Return (x, y) of the center of cell containing provided text 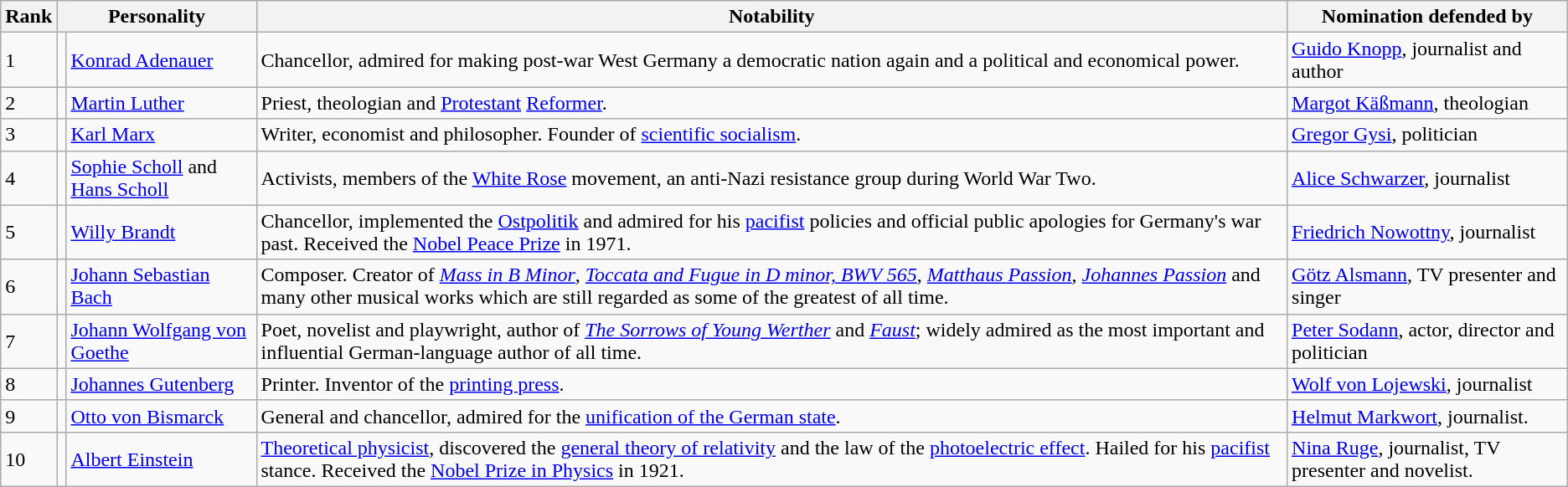
Gregor Gysi, politician (1427, 135)
8 (28, 384)
3 (28, 135)
Margot Käßmann, theologian (1427, 103)
5 (28, 233)
Priest, theologian and Protestant Reformer. (772, 103)
2 (28, 103)
Nomination defended by (1427, 17)
Nina Ruge, journalist, TV presenter and novelist. (1427, 459)
Johannes Gutenberg (161, 384)
Writer, economist and philosopher. Founder of scientific socialism. (772, 135)
Helmut Markwort, journalist. (1427, 416)
Rank (28, 17)
10 (28, 459)
Wolf von Lojewski, journalist (1427, 384)
Martin Luther (161, 103)
Götz Alsmann, TV presenter and singer (1427, 286)
Konrad Adenauer (161, 60)
Friedrich Nowottny, journalist (1427, 233)
Chancellor, admired for making post-war West Germany a democratic nation again and a political and economical power. (772, 60)
7 (28, 341)
Peter Sodann, actor, director and politician (1427, 341)
Willy Brandt (161, 233)
1 (28, 60)
Albert Einstein (161, 459)
6 (28, 286)
Printer. Inventor of the printing press. (772, 384)
General and chancellor, admired for the unification of the German state. (772, 416)
Otto von Bismarck (161, 416)
Activists, members of the White Rose movement, an anti-Nazi resistance group during World War Two. (772, 177)
Sophie Scholl and Hans Scholl (161, 177)
Alice Schwarzer, journalist (1427, 177)
Johann Sebastian Bach (161, 286)
Notability (772, 17)
4 (28, 177)
Personality (157, 17)
Johann Wolfgang von Goethe (161, 341)
Karl Marx (161, 135)
Guido Knopp, journalist and author (1427, 60)
9 (28, 416)
